For the text-containing cell, return its midpoint in [x, y] coordinate format. 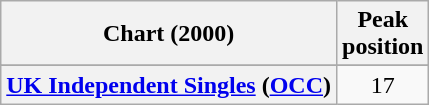
Peakposition [383, 34]
UK Independent Singles (OCC) [169, 85]
Chart (2000) [169, 34]
17 [383, 85]
